Locate the cell with the specified text and output its (x, y) center coordinate. 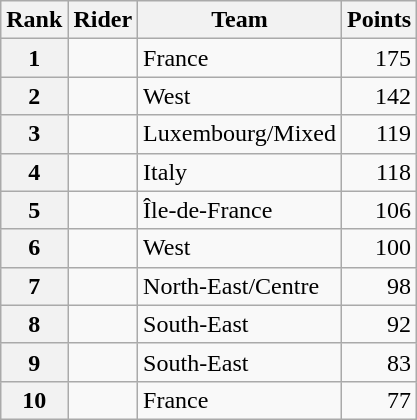
83 (380, 362)
6 (34, 248)
Luxembourg/Mixed (240, 134)
118 (380, 172)
5 (34, 210)
Rank (34, 20)
119 (380, 134)
175 (380, 58)
2 (34, 96)
Points (380, 20)
1 (34, 58)
98 (380, 286)
100 (380, 248)
8 (34, 324)
106 (380, 210)
7 (34, 286)
92 (380, 324)
77 (380, 400)
142 (380, 96)
Rider (103, 20)
3 (34, 134)
9 (34, 362)
Italy (240, 172)
Île-de-France (240, 210)
10 (34, 400)
4 (34, 172)
North-East/Centre (240, 286)
Team (240, 20)
